Detect which cell encompasses the target text, then output its [X, Y] center coordinate. 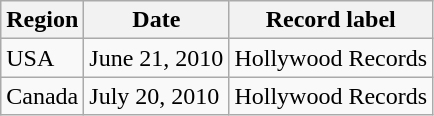
Record label [331, 20]
Canada [42, 96]
July 20, 2010 [156, 96]
Date [156, 20]
Region [42, 20]
June 21, 2010 [156, 58]
USA [42, 58]
